Return [x, y] of the center of cell containing provided text 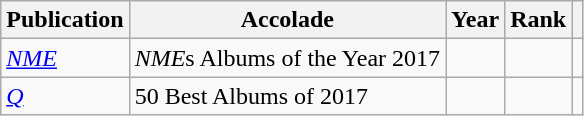
NMEs Albums of the Year 2017 [287, 58]
Year [476, 20]
50 Best Albums of 2017 [287, 96]
Rank [538, 20]
Accolade [287, 20]
Publication [65, 20]
NME [65, 58]
Q [65, 96]
